Extract the [X, Y] coordinate from the center of the cell holding the provided text.  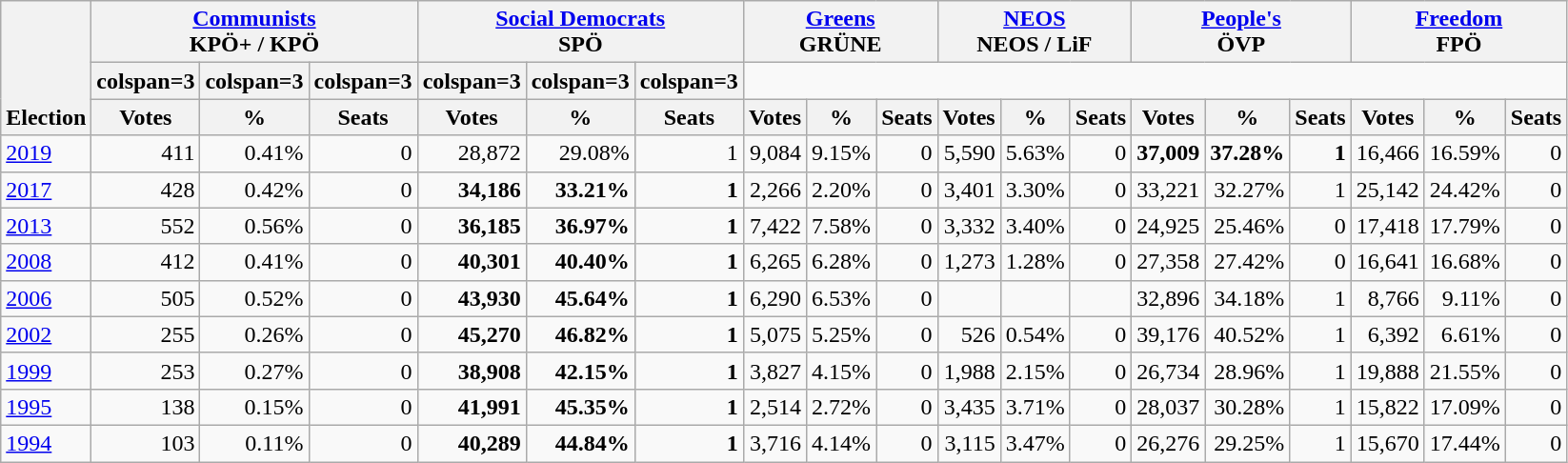
17,418 [1387, 226]
GreensGRÜNE [840, 32]
0.11% [254, 443]
0.52% [254, 298]
6.53% [842, 298]
44.84% [580, 443]
103 [146, 443]
36,185 [472, 226]
552 [146, 226]
2,266 [774, 190]
42.15% [580, 371]
45.64% [580, 298]
0.15% [254, 407]
2006 [46, 298]
2.15% [1035, 371]
2.72% [842, 407]
32,896 [1168, 298]
6,392 [1387, 334]
3,827 [774, 371]
9,084 [774, 153]
19,888 [1387, 371]
17.09% [1465, 407]
4.15% [842, 371]
Social DemocratsSPÖ [580, 32]
2.20% [842, 190]
45,270 [472, 334]
253 [146, 371]
21.55% [1465, 371]
CommunistsKPÖ+ / KPÖ [254, 32]
5,590 [969, 153]
29.08% [580, 153]
28,037 [1168, 407]
6,265 [774, 262]
25,142 [1387, 190]
3,435 [969, 407]
25.46% [1248, 226]
5.25% [842, 334]
3,716 [774, 443]
255 [146, 334]
45.35% [580, 407]
2019 [46, 153]
2008 [46, 262]
1999 [46, 371]
41,991 [472, 407]
37,009 [1168, 153]
26,734 [1168, 371]
8,766 [1387, 298]
33.21% [580, 190]
15,822 [1387, 407]
2,514 [774, 407]
40.40% [580, 262]
40,289 [472, 443]
5,075 [774, 334]
412 [146, 262]
40.52% [1248, 334]
27,358 [1168, 262]
2013 [46, 226]
17.79% [1465, 226]
0.54% [1035, 334]
17.44% [1465, 443]
40,301 [472, 262]
9.11% [1465, 298]
1,988 [969, 371]
32.27% [1248, 190]
26,276 [1168, 443]
6.61% [1465, 334]
3,401 [969, 190]
33,221 [1168, 190]
7,422 [774, 226]
16.59% [1465, 153]
0.26% [254, 334]
138 [146, 407]
3.30% [1035, 190]
Election [46, 69]
28.96% [1248, 371]
9.15% [842, 153]
1.28% [1035, 262]
FreedomFPÖ [1459, 32]
4.14% [842, 443]
36.97% [580, 226]
3,115 [969, 443]
526 [969, 334]
0.56% [254, 226]
428 [146, 190]
3.47% [1035, 443]
34,186 [472, 190]
29.25% [1248, 443]
7.58% [842, 226]
505 [146, 298]
0.27% [254, 371]
34.18% [1248, 298]
37.28% [1248, 153]
1,273 [969, 262]
27.42% [1248, 262]
1995 [46, 407]
3.71% [1035, 407]
6,290 [774, 298]
3,332 [969, 226]
1994 [46, 443]
24,925 [1168, 226]
411 [146, 153]
16,641 [1387, 262]
46.82% [580, 334]
NEOSNEOS / LiF [1035, 32]
5.63% [1035, 153]
28,872 [472, 153]
16,466 [1387, 153]
0.42% [254, 190]
16.68% [1465, 262]
15,670 [1387, 443]
3.40% [1035, 226]
38,908 [472, 371]
24.42% [1465, 190]
30.28% [1248, 407]
People'sÖVP [1242, 32]
2017 [46, 190]
39,176 [1168, 334]
2002 [46, 334]
6.28% [842, 262]
43,930 [472, 298]
